Locate the cell with the specified text and output its (X, Y) center coordinate. 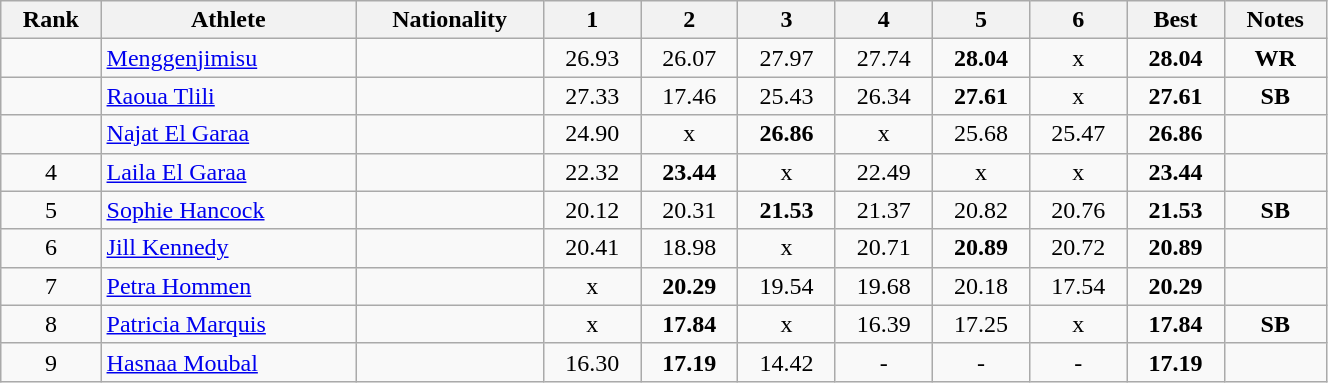
22.49 (884, 172)
Raoua Tlili (228, 96)
24.90 (592, 134)
20.72 (1078, 248)
14.42 (786, 362)
1 (592, 20)
21.37 (884, 210)
9 (51, 362)
26.93 (592, 58)
20.31 (690, 210)
Athlete (228, 20)
Rank (51, 20)
20.41 (592, 248)
Jill Kennedy (228, 248)
26.34 (884, 96)
19.54 (786, 286)
17.25 (980, 324)
16.39 (884, 324)
19.68 (884, 286)
WR (1275, 58)
20.76 (1078, 210)
Notes (1275, 20)
17.54 (1078, 286)
Best (1176, 20)
20.82 (980, 210)
18.98 (690, 248)
2 (690, 20)
25.68 (980, 134)
Najat El Garaa (228, 134)
Menggenjimisu (228, 58)
20.71 (884, 248)
25.43 (786, 96)
20.18 (980, 286)
Laila El Garaa (228, 172)
Petra Hommen (228, 286)
16.30 (592, 362)
7 (51, 286)
20.12 (592, 210)
8 (51, 324)
3 (786, 20)
Sophie Hancock (228, 210)
25.47 (1078, 134)
22.32 (592, 172)
27.33 (592, 96)
26.07 (690, 58)
Nationality (450, 20)
27.97 (786, 58)
Hasnaa Moubal (228, 362)
17.46 (690, 96)
27.74 (884, 58)
Patricia Marquis (228, 324)
